Detect which cell encompasses the target text, then output its (X, Y) center coordinate. 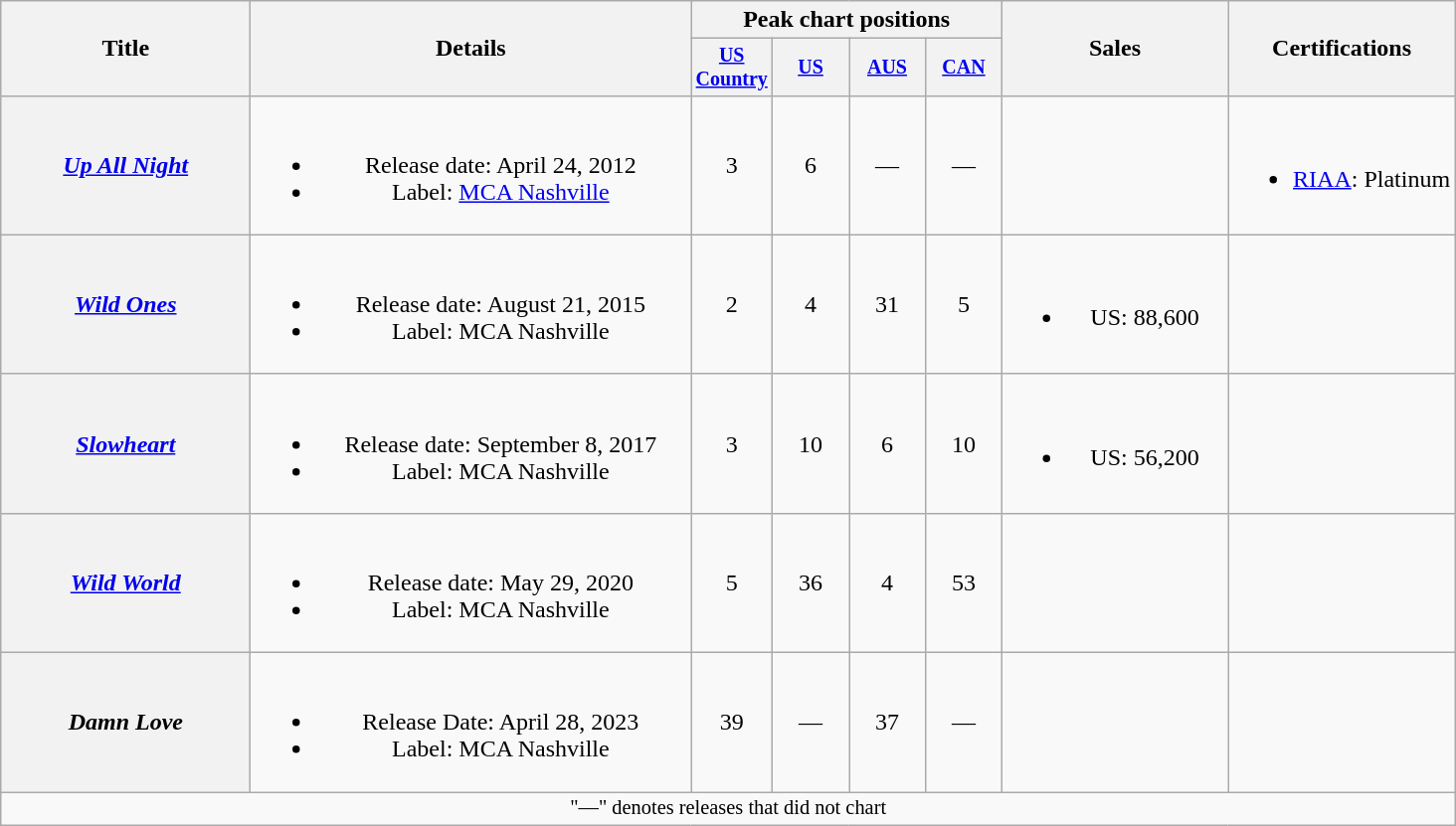
53 (963, 582)
Slowheart (125, 443)
US (812, 68)
Damn Love (125, 723)
CAN (963, 68)
39 (732, 723)
Details (471, 49)
Wild Ones (125, 304)
US Country (732, 68)
2 (732, 304)
US: 56,200 (1114, 443)
Title (125, 49)
Sales (1114, 49)
Release date: May 29, 2020Label: MCA Nashville (471, 582)
AUS (887, 68)
Wild World (125, 582)
US: 88,600 (1114, 304)
RIAA: Platinum (1343, 165)
31 (887, 304)
Peak chart positions (847, 20)
37 (887, 723)
Release date: September 8, 2017Label: MCA Nashville (471, 443)
Release date: April 24, 2012Label: MCA Nashville (471, 165)
36 (812, 582)
Up All Night (125, 165)
Release Date: April 28, 2023Label: MCA Nashville (471, 723)
Certifications (1343, 49)
Release date: August 21, 2015Label: MCA Nashville (471, 304)
"—" denotes releases that did not chart (728, 809)
